Detect which cell encompasses the target text, then output its (x, y) center coordinate. 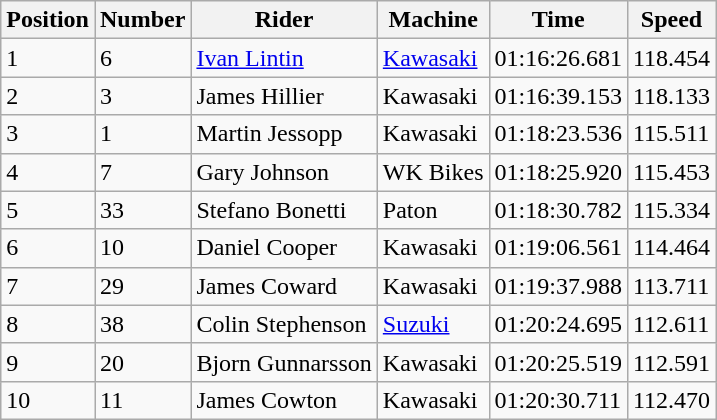
2 (48, 96)
Suzuki (433, 324)
8 (48, 324)
112.591 (671, 362)
11 (142, 400)
118.133 (671, 96)
Daniel Cooper (284, 248)
33 (142, 210)
115.334 (671, 210)
20 (142, 362)
01:18:25.920 (558, 172)
Paton (433, 210)
James Coward (284, 286)
Time (558, 20)
Gary Johnson (284, 172)
01:20:30.711 (558, 400)
112.611 (671, 324)
James Hillier (284, 96)
01:19:06.561 (558, 248)
5 (48, 210)
Stefano Bonetti (284, 210)
Number (142, 20)
01:20:24.695 (558, 324)
01:18:30.782 (558, 210)
01:16:26.681 (558, 58)
114.464 (671, 248)
01:20:25.519 (558, 362)
Colin Stephenson (284, 324)
James Cowton (284, 400)
113.711 (671, 286)
4 (48, 172)
115.511 (671, 134)
Speed (671, 20)
WK Bikes (433, 172)
Martin Jessopp (284, 134)
Ivan Lintin (284, 58)
01:19:37.988 (558, 286)
01:18:23.536 (558, 134)
01:16:39.153 (558, 96)
118.454 (671, 58)
Position (48, 20)
112.470 (671, 400)
29 (142, 286)
Bjorn Gunnarsson (284, 362)
38 (142, 324)
115.453 (671, 172)
Rider (284, 20)
9 (48, 362)
Machine (433, 20)
